Extract the (x, y) coordinate from the center of the cell holding the provided text.  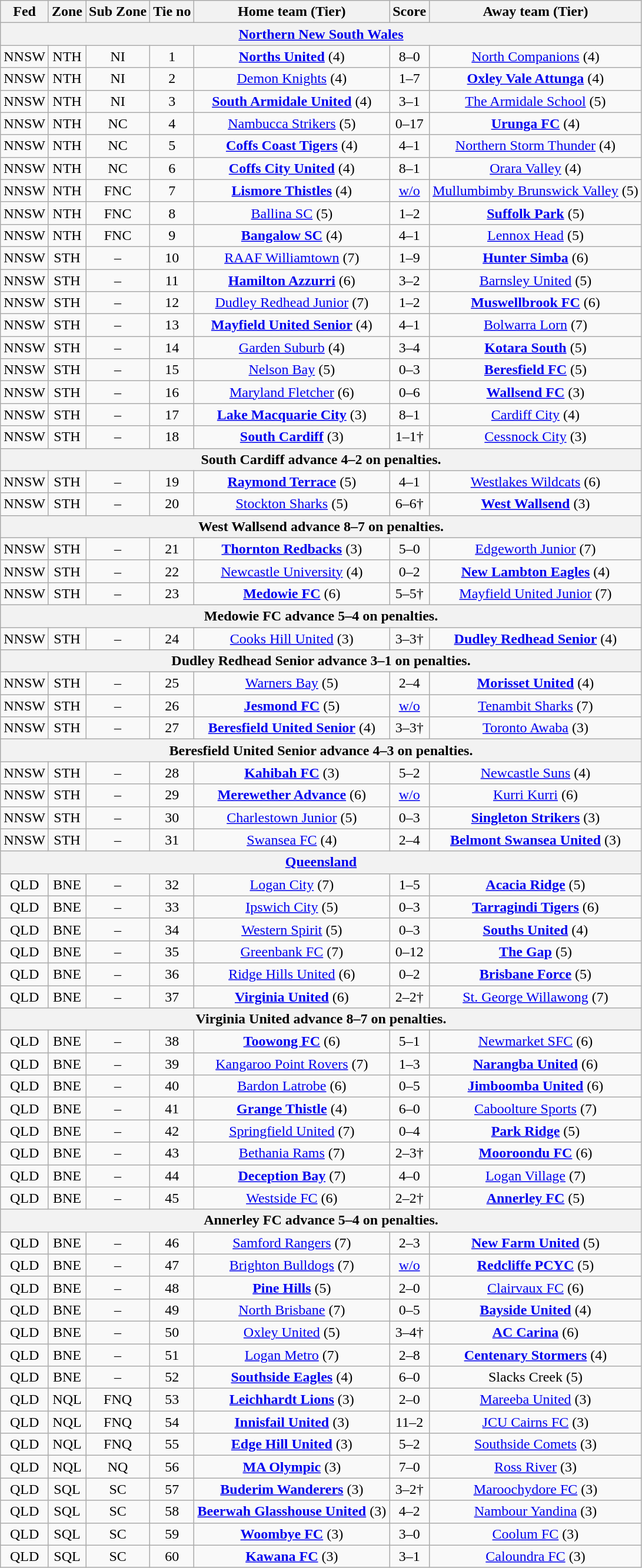
Southside Comets (3) (535, 1444)
Innisfail United (3) (292, 1422)
12 (172, 303)
Morisset United (4) (535, 683)
Virginia United (6) (292, 997)
Singleton Strikers (3) (535, 818)
Kahibah FC (3) (292, 773)
Urunga FC (4) (535, 124)
Fed (25, 12)
Ridge Hills United (6) (292, 974)
Suffolk Park (5) (535, 213)
11–2 (410, 1422)
Leichhardt Lions (3) (292, 1400)
38 (172, 1042)
3–4† (410, 1332)
Kangaroo Point Rovers (7) (292, 1064)
Garden Suburb (4) (292, 348)
20 (172, 504)
The Armidale School (5) (535, 101)
Greenbank FC (7) (292, 952)
46 (172, 1243)
Queensland (321, 862)
32 (172, 885)
4–0 (410, 1176)
Warners Bay (5) (292, 683)
Annerley FC advance 5–4 on penalties. (321, 1220)
43 (172, 1153)
13 (172, 325)
Wallsend FC (3) (535, 392)
Norths United (4) (292, 56)
8 (172, 213)
Nambour Yandina (3) (535, 1512)
Woombye FC (3) (292, 1534)
Edgeworth Junior (7) (535, 549)
33 (172, 907)
Slacks Creek (5) (535, 1377)
36 (172, 974)
St. George Willawong (7) (535, 997)
Virginia United advance 8–7 on penalties. (321, 1019)
Northern Storm Thunder (4) (535, 146)
Zone (67, 12)
53 (172, 1400)
Redcliffe PCYC (5) (535, 1265)
2–8 (410, 1355)
MA Olympic (3) (292, 1467)
Coolum FC (3) (535, 1534)
47 (172, 1265)
Coffs City United (4) (292, 168)
8–0 (410, 56)
Buderim Wanderers (3) (292, 1489)
44 (172, 1176)
Dudley Redhead Junior (7) (292, 303)
Orara Valley (4) (535, 168)
Nambucca Strikers (5) (292, 124)
Northern New South Wales (321, 34)
RAAF Williamtown (7) (292, 258)
Ipswich City (5) (292, 907)
31 (172, 840)
7 (172, 191)
29 (172, 795)
Mareeba United (3) (535, 1400)
Coffs Coast Tigers (4) (292, 146)
Demon Knights (4) (292, 79)
Belmont Swansea United (3) (535, 840)
Edge Hill United (3) (292, 1444)
Toowong FC (6) (292, 1042)
Kurri Kurri (6) (535, 795)
Cardiff City (4) (535, 415)
34 (172, 929)
24 (172, 638)
26 (172, 706)
Newcastle Suns (4) (535, 773)
Jesmond FC (5) (292, 706)
Annerley FC (5) (535, 1198)
9 (172, 235)
16 (172, 392)
5–1 (410, 1042)
6 (172, 168)
Brighton Bulldogs (7) (292, 1265)
22 (172, 571)
Caboolture Sports (7) (535, 1109)
18 (172, 437)
Beresfield FC (5) (535, 370)
JCU Cairns FC (3) (535, 1422)
Samford Rangers (7) (292, 1243)
50 (172, 1332)
Brisbane Force (5) (535, 974)
Away team (Tier) (535, 12)
Charlestown Junior (5) (292, 818)
Newcastle University (4) (292, 571)
Ballina SC (5) (292, 213)
1–5 (410, 885)
7–0 (410, 1467)
North Brisbane (7) (292, 1310)
17 (172, 415)
South Armidale United (4) (292, 101)
Cooks Hill United (3) (292, 638)
35 (172, 952)
56 (172, 1467)
60 (172, 1556)
48 (172, 1287)
58 (172, 1512)
Mayfield United Junior (7) (535, 593)
4–2 (410, 1512)
2–3† (410, 1153)
28 (172, 773)
Score (410, 12)
Sub Zone (118, 12)
Hamilton Azzurri (6) (292, 281)
41 (172, 1109)
Mullumbimby Brunswick Valley (5) (535, 191)
Centenary Stormers (4) (535, 1355)
Dudley Redhead Senior (4) (535, 638)
2 (172, 79)
Cessnock City (3) (535, 437)
Tenambit Sharks (7) (535, 706)
3–0 (410, 1534)
Westside FC (6) (292, 1198)
Medowie FC advance 5–4 on penalties. (321, 616)
51 (172, 1355)
North Companions (4) (535, 56)
1–3 (410, 1064)
0–12 (410, 952)
Newmarket SFC (6) (535, 1042)
Oxley Vale Attunga (4) (535, 79)
Kotara South (5) (535, 348)
10 (172, 258)
New Lambton Eagles (4) (535, 571)
Beresfield United Senior (4) (292, 728)
Dudley Redhead Senior advance 3–1 on penalties. (321, 661)
The Gap (5) (535, 952)
15 (172, 370)
39 (172, 1064)
Westlakes Wildcats (6) (535, 482)
West Wallsend (3) (535, 504)
Beerwah Glasshouse United (3) (292, 1512)
Toronto Awaba (3) (535, 728)
Bayside United (4) (535, 1310)
Logan City (7) (292, 885)
Ross River (3) (535, 1467)
Southside Eagles (4) (292, 1377)
19 (172, 482)
6–6† (410, 504)
27 (172, 728)
Logan Village (7) (535, 1176)
Acacia Ridge (5) (535, 885)
11 (172, 281)
Barnsley United (5) (535, 281)
14 (172, 348)
1–7 (410, 79)
Lismore Thistles (4) (292, 191)
1–1† (410, 437)
Kawana FC (3) (292, 1556)
West Wallsend advance 8–7 on penalties. (321, 526)
Logan Metro (7) (292, 1355)
Bolwarra Lorn (7) (535, 325)
Bethania Rams (7) (292, 1153)
Lake Macquarie City (3) (292, 415)
Maryland Fletcher (6) (292, 392)
4 (172, 124)
Souths United (4) (535, 929)
Tarragindi Tigers (6) (535, 907)
37 (172, 997)
South Cardiff advance 4–2 on penalties. (321, 459)
New Farm United (5) (535, 1243)
40 (172, 1086)
Pine Hills (5) (292, 1287)
3–2 (410, 281)
Tie no (172, 12)
52 (172, 1377)
Merewether Advance (6) (292, 795)
Hunter Simba (6) (535, 258)
21 (172, 549)
Medowie FC (6) (292, 593)
0–4 (410, 1131)
25 (172, 683)
Mayfield United Senior (4) (292, 325)
45 (172, 1198)
54 (172, 1422)
23 (172, 593)
Park Ridge (5) (535, 1131)
42 (172, 1131)
AC Carina (6) (535, 1332)
30 (172, 818)
Bardon Latrobe (6) (292, 1086)
Stockton Sharks (5) (292, 504)
2–3 (410, 1243)
Caloundra FC (3) (535, 1556)
NQ (118, 1467)
3–2† (410, 1489)
Mooroondu FC (6) (535, 1153)
Bangalow SC (4) (292, 235)
Swansea FC (4) (292, 840)
3–4 (410, 348)
Deception Bay (7) (292, 1176)
Home team (Tier) (292, 12)
Lennox Head (5) (535, 235)
5 (172, 146)
5–5† (410, 593)
Raymond Terrace (5) (292, 482)
Oxley United (5) (292, 1332)
Western Spirit (5) (292, 929)
Grange Thistle (4) (292, 1109)
Maroochydore FC (3) (535, 1489)
55 (172, 1444)
3 (172, 101)
49 (172, 1310)
South Cardiff (3) (292, 437)
57 (172, 1489)
Jimboomba United (6) (535, 1086)
Muswellbrook FC (6) (535, 303)
Narangba United (6) (535, 1064)
Nelson Bay (5) (292, 370)
0–17 (410, 124)
Thornton Redbacks (3) (292, 549)
1 (172, 56)
Clairvaux FC (6) (535, 1287)
Springfield United (7) (292, 1131)
1–9 (410, 258)
5–0 (410, 549)
0–6 (410, 392)
59 (172, 1534)
Beresfield United Senior advance 4–3 on penalties. (321, 750)
